Output the [X, Y] coordinate of the center of the cell containing the given text.  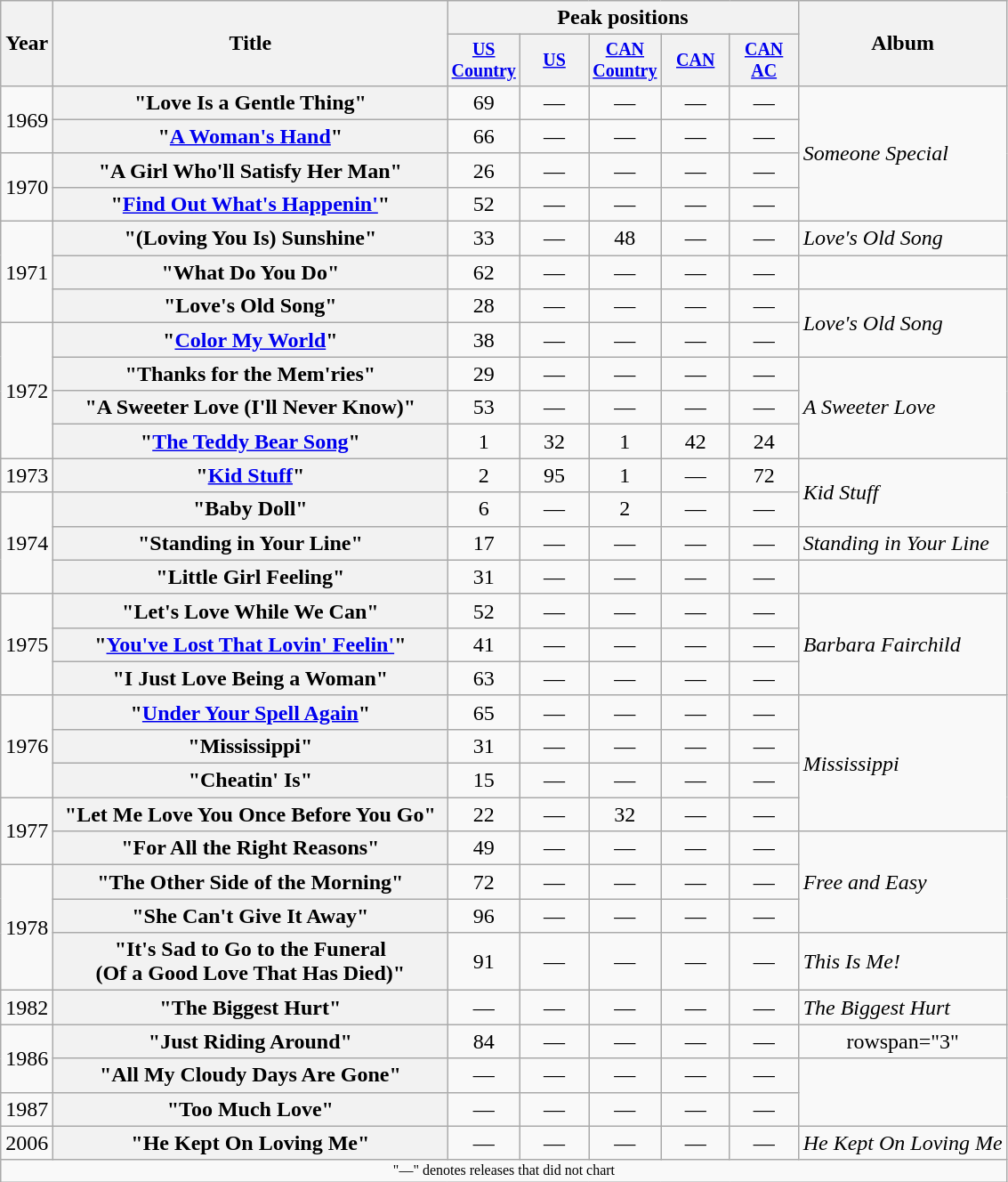
"You've Lost That Lovin' Feelin'" [251, 644]
"The Teddy Bear Song" [251, 441]
49 [484, 848]
1969 [27, 119]
29 [484, 374]
91 [484, 961]
22 [484, 814]
2006 [27, 1143]
28 [484, 306]
"—" denotes releases that did not chart [504, 1170]
US [555, 61]
"Just Riding Around" [251, 1041]
"Let's Love While We Can" [251, 611]
41 [484, 644]
"She Can't Give It Away" [251, 916]
"Color My World" [251, 340]
Someone Special [902, 153]
24 [763, 441]
"Let Me Love You Once Before You Go" [251, 814]
"Baby Doll" [251, 509]
1982 [27, 1008]
"Love Is a Gentle Thing" [251, 102]
"Little Girl Feeling" [251, 577]
"Standing in Your Line" [251, 543]
"Too Much Love" [251, 1109]
1972 [27, 391]
"It's Sad to Go to the Funeral(Of a Good Love That Has Died)" [251, 961]
CAN [696, 61]
"(Loving You Is) Sunshine" [251, 239]
"Kid Stuff" [251, 475]
rowspan="3" [902, 1041]
"He Kept On Loving Me" [251, 1143]
95 [555, 475]
17 [484, 543]
"What Do You Do" [251, 272]
1987 [27, 1109]
Mississippi [902, 763]
CAN Country [625, 61]
26 [484, 170]
1986 [27, 1058]
"A Sweeter Love (I'll Never Know)" [251, 408]
"The Other Side of the Morning" [251, 882]
96 [484, 916]
Album [902, 44]
"A Woman's Hand" [251, 136]
"Cheatin' Is" [251, 781]
1973 [27, 475]
This Is Me! [902, 961]
38 [484, 340]
"Thanks for the Mem'ries" [251, 374]
15 [484, 781]
CAN AC [763, 61]
1974 [27, 543]
1971 [27, 272]
"All My Cloudy Days Are Gone" [251, 1075]
63 [484, 678]
Peak positions [623, 18]
Title [251, 44]
1970 [27, 187]
Kid Stuff [902, 492]
"Under Your Spell Again" [251, 712]
"The Biggest Hurt" [251, 1008]
42 [696, 441]
"For All the Right Reasons" [251, 848]
"Find Out What's Happenin'" [251, 204]
48 [625, 239]
He Kept On Loving Me [902, 1143]
"Love's Old Song" [251, 306]
1978 [27, 927]
33 [484, 239]
Free and Easy [902, 882]
"Mississippi" [251, 746]
84 [484, 1041]
66 [484, 136]
69 [484, 102]
The Biggest Hurt [902, 1008]
"I Just Love Being a Woman" [251, 678]
Barbara Fairchild [902, 644]
A Sweeter Love [902, 408]
US Country [484, 61]
53 [484, 408]
62 [484, 272]
1976 [27, 746]
Standing in Your Line [902, 543]
6 [484, 509]
Year [27, 44]
1977 [27, 831]
1975 [27, 644]
"A Girl Who'll Satisfy Her Man" [251, 170]
65 [484, 712]
